Output the [x, y] coordinate of the center of the cell containing the given text.  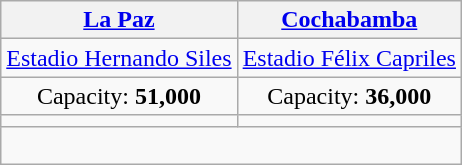
Capacity: 51,000 [119, 96]
Cochabamba [349, 20]
Capacity: 36,000 [349, 96]
La Paz [119, 20]
Estadio Hernando Siles [119, 58]
Estadio Félix Capriles [349, 58]
